Detect which cell encompasses the target text, then output its (X, Y) center coordinate. 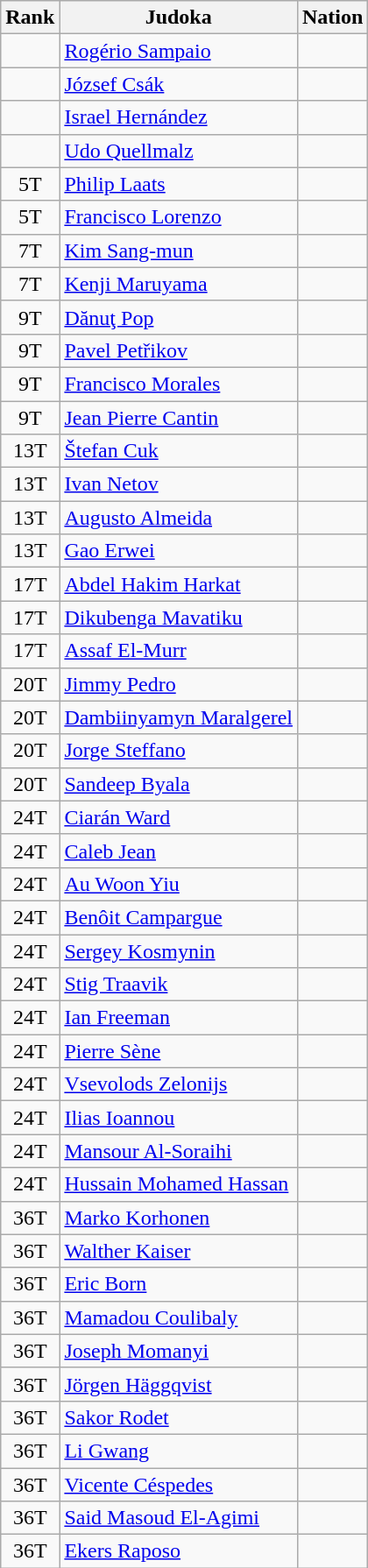
Caleb Jean (179, 851)
Ekers Raposo (179, 1551)
Jorge Steffano (179, 751)
Jean Pierre Cantin (179, 418)
Hussain Mohamed Hassan (179, 1184)
Dikubenga Mavatiku (179, 618)
Assaf El-Murr (179, 651)
Sergey Kosmynin (179, 950)
Ian Freeman (179, 1018)
Dambiinyamyn Maralgerel (179, 717)
Joseph Momanyi (179, 1351)
Jimmy Pedro (179, 684)
Gao Erwei (179, 551)
József Csák (179, 84)
Sandeep Byala (179, 784)
Kim Sang-mun (179, 251)
Marko Korhonen (179, 1218)
Ivan Netov (179, 484)
Ciarán Ward (179, 817)
Benôit Campargue (179, 917)
Au Woon Yiu (179, 884)
Štefan Cuk (179, 451)
Pavel Petřikov (179, 350)
Mansour Al-Soraihi (179, 1151)
Jörgen Häggqvist (179, 1384)
Rogério Sampaio (179, 51)
Dănuţ Pop (179, 317)
Abdel Hakim Harkat (179, 584)
Pierre Sène (179, 1051)
Udo Quellmalz (179, 151)
Vsevolods Zelonijs (179, 1084)
Francisco Lorenzo (179, 217)
Israel Hernández (179, 117)
Li Gwang (179, 1451)
Rank (30, 18)
Kenji Maruyama (179, 284)
Judoka (179, 18)
Nation (332, 18)
Eric Born (179, 1284)
Sakor Rodet (179, 1417)
Francisco Morales (179, 384)
Augusto Almeida (179, 518)
Philip Laats (179, 184)
Stig Traavik (179, 985)
Ilias Ioannou (179, 1118)
Vicente Céspedes (179, 1485)
Mamadou Coulibaly (179, 1317)
Walther Kaiser (179, 1251)
Said Masoud El-Agimi (179, 1518)
